Extract the (X, Y) coordinate from the center of the cell holding the provided text.  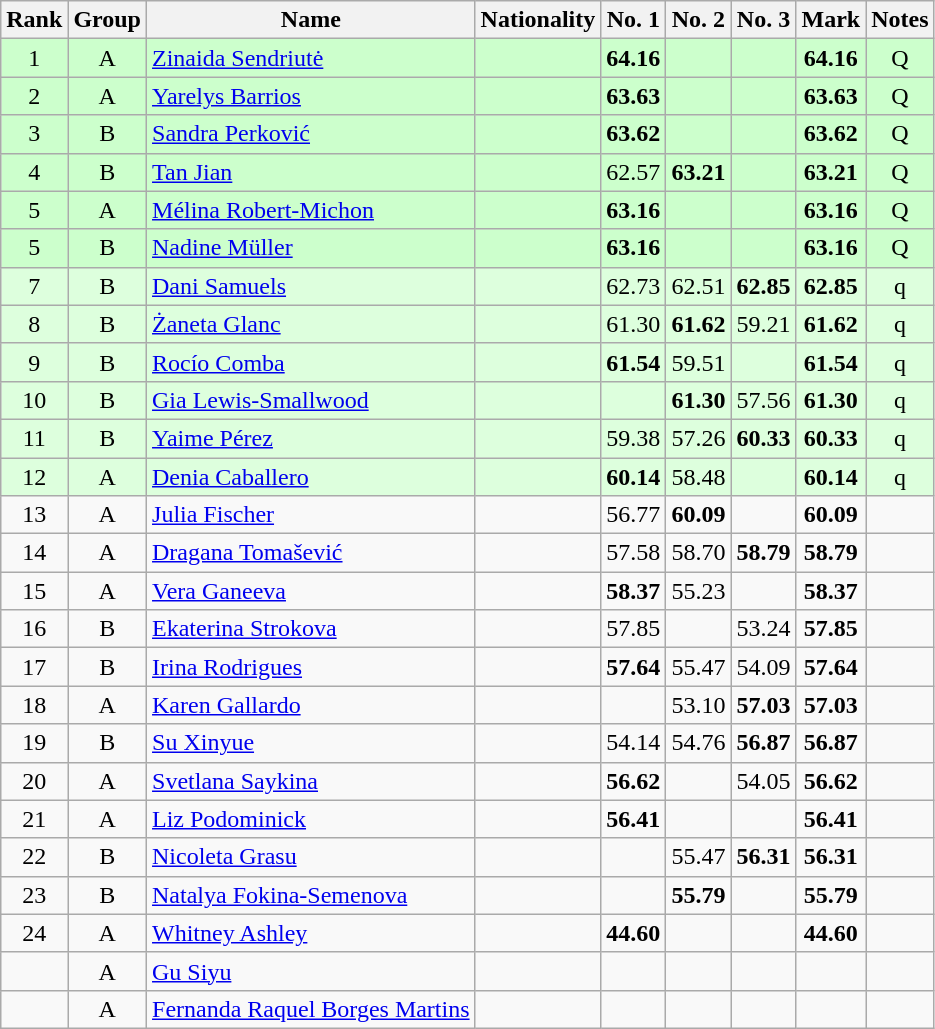
Group (108, 20)
8 (34, 324)
Liz Podominick (312, 819)
Mélina Robert-Michon (312, 210)
9 (34, 362)
10 (34, 400)
53.10 (698, 705)
53.24 (764, 629)
Svetlana Saykina (312, 781)
Ekaterina Strokova (312, 629)
Rocío Comba (312, 362)
Nadine Müller (312, 248)
14 (34, 553)
Yaime Pérez (312, 438)
Nicoleta Grasu (312, 857)
54.05 (764, 781)
Dani Samuels (312, 286)
18 (34, 705)
59.38 (634, 438)
58.48 (698, 477)
Dragana Tomašević (312, 553)
62.73 (634, 286)
2 (34, 96)
No. 1 (634, 20)
23 (34, 895)
24 (34, 933)
Zinaida Sendriutė (312, 58)
Mark (831, 20)
Natalya Fokina-Semenova (312, 895)
55.23 (698, 591)
56.77 (634, 515)
62.57 (634, 172)
No. 2 (698, 20)
57.26 (698, 438)
57.58 (634, 553)
Fernanda Raquel Borges Martins (312, 1009)
Whitney Ashley (312, 933)
17 (34, 667)
1 (34, 58)
Julia Fischer (312, 515)
Gu Siyu (312, 971)
No. 3 (764, 20)
Name (312, 20)
15 (34, 591)
19 (34, 743)
59.21 (764, 324)
21 (34, 819)
59.51 (698, 362)
54.09 (764, 667)
Karen Gallardo (312, 705)
58.70 (698, 553)
13 (34, 515)
20 (34, 781)
Denia Caballero (312, 477)
Yarelys Barrios (312, 96)
11 (34, 438)
Sandra Perković (312, 134)
54.14 (634, 743)
3 (34, 134)
62.51 (698, 286)
Nationality (538, 20)
Irina Rodrigues (312, 667)
Rank (34, 20)
54.76 (698, 743)
Gia Lewis-Smallwood (312, 400)
16 (34, 629)
Tan Jian (312, 172)
Vera Ganeeva (312, 591)
Notes (900, 20)
Su Xinyue (312, 743)
7 (34, 286)
12 (34, 477)
57.56 (764, 400)
22 (34, 857)
4 (34, 172)
Żaneta Glanc (312, 324)
